Return the [x, y] coordinate for the center point of the cell that contains the specified text.  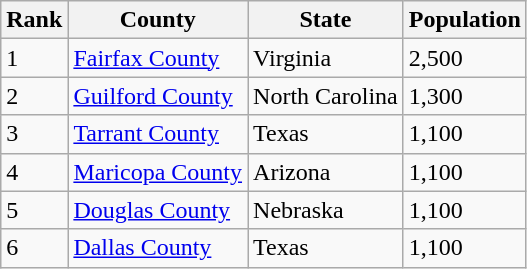
Virginia [326, 58]
Rank [34, 20]
Guilford County [158, 96]
North Carolina [326, 96]
Tarrant County [158, 134]
Population [464, 20]
5 [34, 210]
Dallas County [158, 248]
County [158, 20]
1 [34, 58]
Fairfax County [158, 58]
2,500 [464, 58]
4 [34, 172]
Maricopa County [158, 172]
Nebraska [326, 210]
6 [34, 248]
1,300 [464, 96]
Douglas County [158, 210]
2 [34, 96]
Arizona [326, 172]
3 [34, 134]
State [326, 20]
